Locate the cell with the specified text and output its [X, Y] center coordinate. 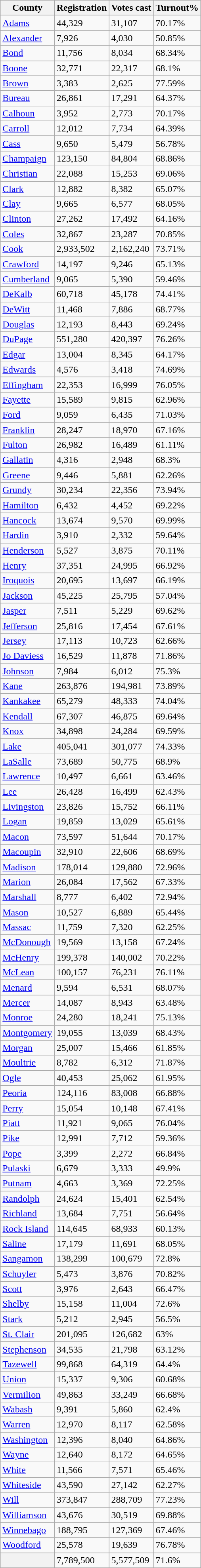
9,650 [82, 143]
19,055 [82, 1033]
76.26% [177, 339]
Iroquois [27, 580]
140,002 [131, 957]
70.85% [177, 234]
72.94% [177, 897]
68.86% [177, 158]
66.47% [177, 1289]
7,751 [131, 1214]
420,397 [131, 339]
43,590 [82, 1485]
68.07% [177, 988]
7,984 [82, 671]
Richland [27, 1214]
Bond [27, 53]
64,319 [131, 1364]
17,454 [131, 626]
13,158 [131, 942]
Menard [27, 988]
99,868 [82, 1364]
2,945 [131, 1319]
Woodford [27, 1545]
27,262 [82, 219]
27,142 [131, 1485]
Hamilton [27, 505]
123,150 [82, 158]
3,910 [82, 535]
Montgomery [27, 1033]
17,291 [131, 98]
56.78% [177, 143]
13,039 [131, 1033]
23,826 [82, 807]
2,625 [131, 83]
31,107 [131, 23]
3,952 [82, 113]
Scott [27, 1289]
33,249 [131, 1394]
Wayne [27, 1455]
75.3% [177, 671]
18,970 [131, 430]
69.62% [177, 611]
43,676 [82, 1515]
63.46% [177, 776]
Knox [27, 731]
6,531 [131, 988]
199,378 [82, 957]
66.88% [177, 1093]
50,775 [131, 761]
3,333 [131, 1168]
45,225 [82, 596]
Piatt [27, 1123]
15,752 [131, 807]
21,798 [131, 1349]
70.11% [177, 550]
Stark [27, 1319]
77.59% [177, 83]
11,756 [82, 53]
72.96% [177, 867]
62.4% [177, 1410]
DeWitt [27, 309]
Hardin [27, 535]
288,709 [131, 1500]
17,562 [131, 882]
30,519 [131, 1515]
Williamson [27, 1515]
McLean [27, 972]
17,113 [82, 641]
13,674 [82, 520]
St. Clair [27, 1334]
84,804 [131, 158]
64.86% [177, 1440]
25,816 [82, 626]
15,253 [131, 173]
Fayette [27, 400]
2,162,240 [131, 249]
8,034 [131, 53]
9,594 [82, 988]
Crawford [27, 264]
22,088 [82, 173]
71.87% [177, 1063]
59.64% [177, 535]
71.03% [177, 415]
11,004 [131, 1304]
65.46% [177, 1470]
67.46% [177, 1530]
65.61% [177, 822]
12,970 [82, 1425]
Washington [27, 1440]
4,576 [82, 369]
138,299 [82, 1259]
64.37% [177, 98]
5,212 [82, 1319]
69.22% [177, 505]
17,492 [131, 219]
11,878 [131, 656]
11,759 [82, 927]
67.24% [177, 942]
65,279 [82, 701]
Grundy [27, 490]
72.8% [177, 1259]
64.65% [177, 1455]
Boone [27, 68]
Macoupin [27, 852]
73.89% [177, 686]
48,333 [131, 701]
6,402 [131, 897]
Clay [27, 204]
25,795 [131, 596]
Vermilion [27, 1394]
59.36% [177, 1138]
Kendall [27, 716]
Macon [27, 837]
3,418 [131, 369]
Moultrie [27, 1063]
Cumberland [27, 279]
551,280 [82, 339]
4,316 [82, 460]
5,390 [131, 279]
11,468 [82, 309]
Schuyler [27, 1274]
6,679 [82, 1168]
34,535 [82, 1349]
Johnson [27, 671]
McHenry [27, 957]
Carroll [27, 128]
6,889 [131, 912]
12,640 [82, 1455]
49,863 [82, 1394]
Morgan [27, 1048]
Jo Daviess [27, 656]
3,976 [82, 1289]
Bureau [27, 98]
9,570 [131, 520]
2,643 [131, 1289]
McDonough [27, 942]
Lee [27, 792]
28,247 [82, 430]
Greene [27, 475]
73.71% [177, 249]
9,391 [82, 1410]
LaSalle [27, 761]
Wabash [27, 1410]
Randolph [27, 1199]
68.1% [177, 68]
9,306 [131, 1379]
Warren [27, 1425]
Marion [27, 882]
Registration [82, 8]
9,446 [82, 475]
15,337 [82, 1379]
62.54% [177, 1199]
63.48% [177, 1003]
74.33% [177, 746]
12,882 [82, 189]
Edgar [27, 354]
Kankakee [27, 701]
Perry [27, 1108]
22,317 [131, 68]
Adams [27, 23]
49.9% [177, 1168]
12,193 [82, 324]
Douglas [27, 324]
9,246 [131, 264]
8,443 [131, 324]
60.68% [177, 1379]
3,399 [82, 1153]
White [27, 1470]
201,095 [82, 1334]
5,577,509 [131, 1560]
64.39% [177, 128]
16,499 [131, 792]
67.16% [177, 430]
74.69% [177, 369]
Ford [27, 415]
Henderson [27, 550]
67,307 [82, 716]
10,527 [82, 912]
12,012 [82, 128]
61.95% [177, 1078]
405,041 [82, 746]
77.23% [177, 1500]
Putnam [27, 1184]
Jasper [27, 611]
2,773 [131, 113]
5,229 [131, 611]
73,597 [82, 837]
68.77% [177, 309]
Franklin [27, 430]
75.13% [177, 1018]
57.04% [177, 596]
Jackson [27, 596]
Massac [27, 927]
2,948 [131, 460]
Saline [27, 1244]
Effingham [27, 384]
Livingston [27, 807]
Jersey [27, 641]
6,577 [131, 204]
14,197 [82, 264]
40,453 [82, 1078]
73.94% [177, 490]
68.69% [177, 852]
Mason [27, 912]
3,875 [131, 550]
Edwards [27, 369]
65.07% [177, 189]
15,466 [131, 1048]
62.58% [177, 1425]
69.64% [177, 716]
Logan [27, 822]
Stephenson [27, 1349]
61.11% [177, 445]
Kane [27, 686]
Will [27, 1500]
7,571 [131, 1470]
124,116 [82, 1093]
15,589 [82, 400]
4,030 [131, 38]
68.34% [177, 53]
66.84% [177, 1153]
64.17% [177, 354]
68,933 [131, 1229]
67.41% [177, 1108]
62.25% [177, 927]
6,435 [131, 415]
15,401 [131, 1199]
19,569 [82, 942]
7,734 [131, 128]
Fulton [27, 445]
DeKalb [27, 294]
Calhoun [27, 113]
8,172 [131, 1455]
7,511 [82, 611]
68.3% [177, 460]
65.13% [177, 264]
64.4% [177, 1364]
71.6% [177, 1560]
Pulaski [27, 1168]
263,876 [82, 686]
2,272 [131, 1153]
15,158 [82, 1304]
Cass [27, 143]
20,695 [82, 580]
71.86% [177, 656]
Turnout% [177, 8]
73,689 [82, 761]
76,231 [131, 972]
Votes cast [131, 8]
9,665 [82, 204]
3,876 [131, 1274]
26,982 [82, 445]
10,497 [82, 776]
66.68% [177, 1394]
7,712 [131, 1138]
9,815 [131, 400]
5,527 [82, 550]
67.61% [177, 626]
45,178 [131, 294]
66.19% [177, 580]
301,077 [131, 746]
Coles [27, 234]
127,369 [131, 1530]
5,473 [82, 1274]
Winnebago [27, 1530]
50.85% [177, 38]
2,933,502 [82, 249]
Henry [27, 565]
7,789,500 [82, 1560]
5,479 [131, 143]
Madison [27, 867]
46,875 [131, 716]
62.43% [177, 792]
76.05% [177, 384]
74.04% [177, 701]
Lawrence [27, 776]
62.96% [177, 400]
178,014 [82, 867]
15,054 [82, 1108]
22,356 [131, 490]
Marshall [27, 897]
Clinton [27, 219]
Monroe [27, 1018]
26,428 [82, 792]
Jefferson [27, 626]
6,012 [131, 671]
Brown [27, 83]
65.44% [177, 912]
8,040 [131, 1440]
66.92% [177, 565]
8,777 [82, 897]
DuPage [27, 339]
13,029 [131, 822]
13,684 [82, 1214]
100,157 [82, 972]
Clark [27, 189]
76.78% [177, 1545]
5,881 [131, 475]
10,723 [131, 641]
66.11% [177, 807]
2,332 [131, 535]
63.12% [177, 1349]
16,489 [131, 445]
12,991 [82, 1138]
7,886 [131, 309]
Pike [27, 1138]
22,353 [82, 384]
63% [177, 1334]
60,718 [82, 294]
67.33% [177, 882]
26,084 [82, 882]
25,062 [131, 1078]
60.13% [177, 1229]
19,639 [131, 1545]
Mercer [27, 1003]
Pope [27, 1153]
62.26% [177, 475]
3,383 [82, 83]
23,287 [131, 234]
24,284 [131, 731]
72.25% [177, 1184]
64.16% [177, 219]
69.59% [177, 731]
83,008 [131, 1093]
11,566 [82, 1470]
68.43% [177, 1033]
Alexander [27, 38]
6,432 [82, 505]
8,117 [131, 1425]
51,644 [131, 837]
76.11% [177, 972]
Shelby [27, 1304]
Lake [27, 746]
11,921 [82, 1123]
Whiteside [27, 1485]
32,867 [82, 234]
74.41% [177, 294]
8,943 [131, 1003]
69.88% [177, 1515]
County [27, 8]
13,697 [131, 580]
62.66% [177, 641]
26,861 [82, 98]
32,771 [82, 68]
194,981 [131, 686]
16,529 [82, 656]
11,691 [131, 1244]
14,087 [82, 1003]
69.24% [177, 324]
4,663 [82, 1184]
76.04% [177, 1123]
25,578 [82, 1545]
188,795 [82, 1530]
126,682 [131, 1334]
Christian [27, 173]
129,880 [131, 867]
61.85% [177, 1048]
373,847 [82, 1500]
Ogle [27, 1078]
18,241 [131, 1018]
7,926 [82, 38]
44,329 [82, 23]
Gallatin [27, 460]
3,369 [131, 1184]
Cook [27, 249]
Sangamon [27, 1259]
24,624 [82, 1199]
Rock Island [27, 1229]
9,059 [82, 415]
62.27% [177, 1485]
70.22% [177, 957]
5,860 [131, 1410]
16,999 [131, 384]
17,179 [82, 1244]
69.06% [177, 173]
22,606 [131, 852]
19,859 [82, 822]
8,782 [82, 1063]
Champaign [27, 158]
6,312 [131, 1063]
8,345 [131, 354]
34,898 [82, 731]
7,320 [131, 927]
68.9% [177, 761]
24,280 [82, 1018]
30,234 [82, 490]
Tazewell [27, 1364]
24,995 [131, 565]
56.64% [177, 1214]
72.6% [177, 1304]
12,396 [82, 1440]
8,382 [131, 189]
13,004 [82, 354]
4,452 [131, 505]
Peoria [27, 1093]
59.46% [177, 279]
25,007 [82, 1048]
10,148 [131, 1108]
Hancock [27, 520]
114,645 [82, 1229]
37,351 [82, 565]
70.82% [177, 1274]
100,679 [131, 1259]
Union [27, 1379]
69.99% [177, 520]
6,661 [131, 776]
56.5% [177, 1319]
32,910 [82, 852]
